Detect which cell encompasses the target text, then output its [X, Y] center coordinate. 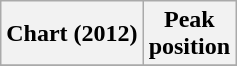
Peakposition [189, 34]
Chart (2012) [72, 34]
